Identify which cell holds the provided text, then report its [x, y] central coordinate. 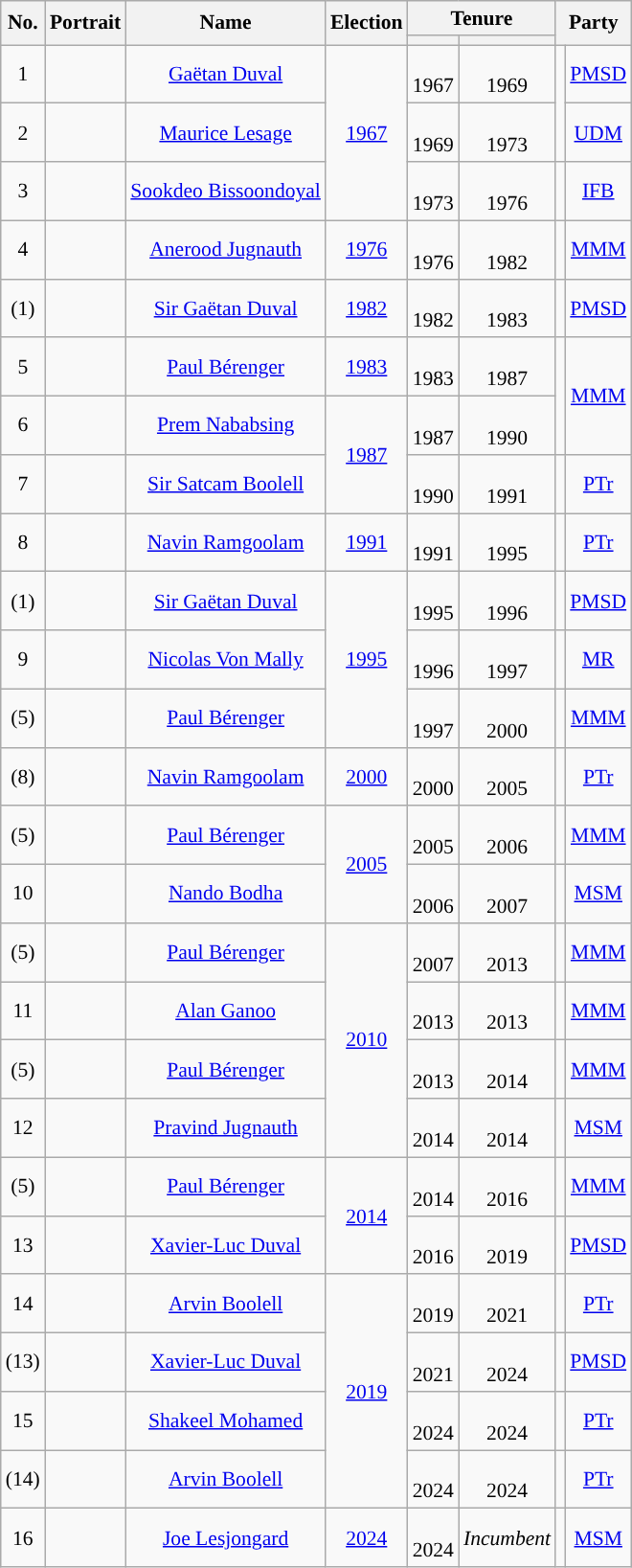
Nicolas Von Mally [226, 659]
15 [23, 1421]
No. [23, 23]
14 [23, 1305]
Anerood Jugnauth [226, 249]
Sir Satcam Boolell [226, 485]
5 [23, 368]
(13) [23, 1362]
13 [23, 1245]
Prem Nababsing [226, 425]
Sookdeo Bissoondoyal [226, 192]
9 [23, 659]
1 [23, 75]
Election [367, 23]
16 [23, 1538]
(8) [23, 776]
6 [23, 425]
Nando Bodha [226, 895]
Name [226, 23]
Gaëtan Duval [226, 75]
7 [23, 485]
Tenure [483, 18]
8 [23, 542]
MR [598, 659]
Party [594, 23]
Incumbent [508, 1538]
UDM [598, 132]
11 [23, 1011]
4 [23, 249]
Maurice Lesage [226, 132]
Alan Ganoo [226, 1011]
2010 [367, 1040]
10 [23, 895]
Shakeel Mohamed [226, 1421]
Pravind Jugnauth [226, 1128]
12 [23, 1128]
Joe Lesjongard [226, 1538]
Portrait [85, 23]
IFB [598, 192]
2 [23, 132]
3 [23, 192]
(14) [23, 1479]
